Output the [x, y] coordinate of the center of the cell containing the given text.  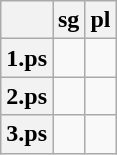
sg [68, 20]
2.ps [27, 96]
3.ps [27, 134]
pl [100, 20]
1.ps [27, 58]
